Locate the cell with the specified text and output its [X, Y] center coordinate. 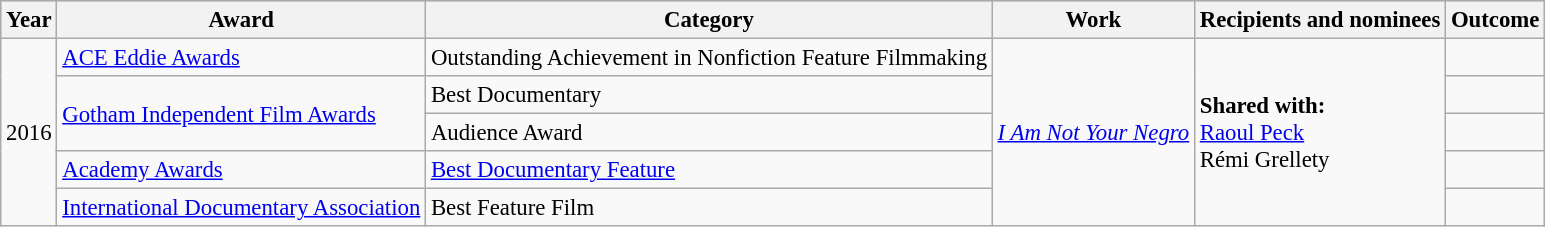
Work [1093, 20]
2016 [29, 133]
Shared with:Raoul PeckRémi Grellety [1320, 133]
Gotham Independent Film Awards [242, 114]
Academy Awards [242, 170]
Year [29, 20]
Outcome [1496, 20]
Outstanding Achievement in Nonfiction Feature Filmmaking [710, 58]
International Documentary Association [242, 208]
Best Documentary [710, 95]
Best Documentary Feature [710, 170]
Best Feature Film [710, 208]
Audience Award [710, 133]
ACE Eddie Awards [242, 58]
Category [710, 20]
I Am Not Your Negro [1093, 133]
Award [242, 20]
Recipients and nominees [1320, 20]
